Search for the cell housing the specified text and yield its [X, Y] center coordinate. 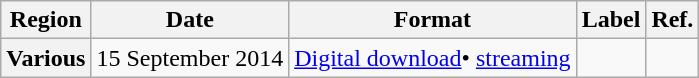
Date [190, 20]
Various [46, 58]
Format [432, 20]
15 September 2014 [190, 58]
Label [611, 20]
Ref. [672, 20]
Region [46, 20]
Digital download• streaming [432, 58]
